Pinpoint the cell where the given text exists, returning its (x, y) midpoint coordinate. 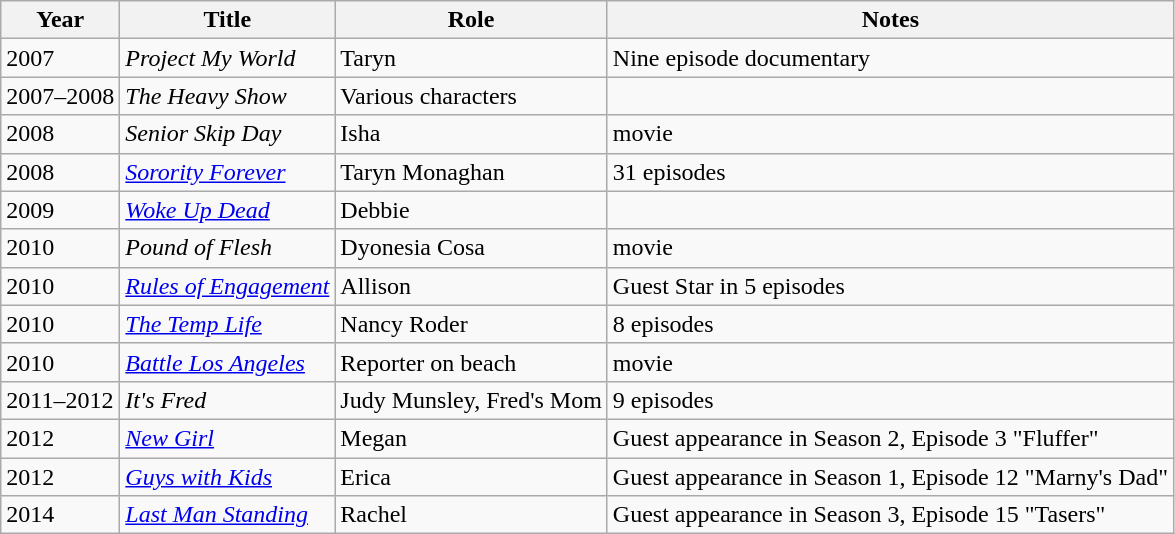
Battle Los Angeles (228, 362)
Rules of Engagement (228, 286)
Last Man Standing (228, 515)
2011–2012 (60, 400)
Sorority Forever (228, 172)
Rachel (472, 515)
Reporter on beach (472, 362)
The Heavy Show (228, 96)
The Temp Life (228, 324)
Notes (890, 20)
Guest appearance in Season 3, Episode 15 "Tasers" (890, 515)
2009 (60, 210)
Guest appearance in Season 1, Episode 12 "Marny's Dad" (890, 477)
Megan (472, 438)
It's Fred (228, 400)
Dyonesia Cosa (472, 248)
Role (472, 20)
2007–2008 (60, 96)
Pound of Flesh (228, 248)
New Girl (228, 438)
Debbie (472, 210)
2014 (60, 515)
Allison (472, 286)
Judy Munsley, Fred's Mom (472, 400)
Project My World (228, 58)
2007 (60, 58)
9 episodes (890, 400)
Guys with Kids (228, 477)
Nine episode documentary (890, 58)
Various characters (472, 96)
Year (60, 20)
Guest Star in 5 episodes (890, 286)
Senior Skip Day (228, 134)
Taryn (472, 58)
Erica (472, 477)
8 episodes (890, 324)
Woke Up Dead (228, 210)
31 episodes (890, 172)
Isha (472, 134)
Taryn Monaghan (472, 172)
Guest appearance in Season 2, Episode 3 "Fluffer" (890, 438)
Title (228, 20)
Nancy Roder (472, 324)
